Find where the given text appears and provide that cell's center as (x, y) coordinate. 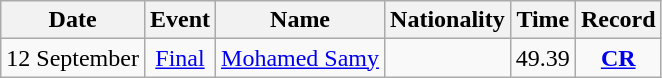
Time (542, 20)
Nationality (448, 20)
49.39 (542, 58)
12 September (73, 58)
Mohamed Samy (300, 58)
Event (180, 20)
Date (73, 20)
Name (300, 20)
Record (618, 20)
CR (618, 58)
Final (180, 58)
